From the cell containing the given text, extract its center point as [X, Y] coordinate. 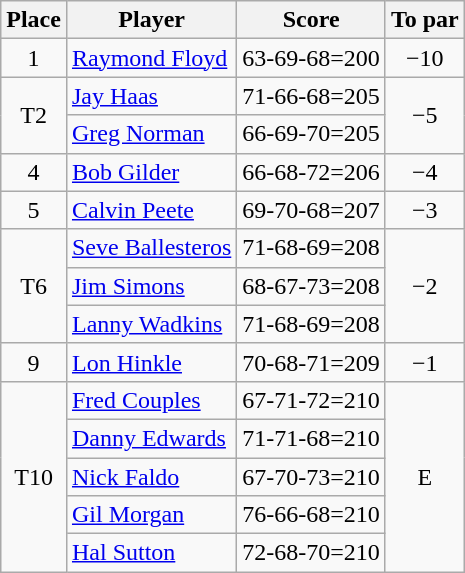
9 [34, 362]
Place [34, 20]
−1 [424, 362]
Lon Hinkle [151, 362]
T6 [34, 286]
Seve Ballesteros [151, 248]
69-70-68=207 [312, 210]
67-70-73=210 [312, 477]
68-67-73=208 [312, 286]
Bob Gilder [151, 172]
66-69-70=205 [312, 134]
1 [34, 58]
72-68-70=210 [312, 553]
70-68-71=209 [312, 362]
T10 [34, 476]
Gil Morgan [151, 515]
4 [34, 172]
71-66-68=205 [312, 96]
Jay Haas [151, 96]
Jim Simons [151, 286]
−10 [424, 58]
Calvin Peete [151, 210]
Player [151, 20]
Fred Couples [151, 400]
Score [312, 20]
T2 [34, 115]
76-66-68=210 [312, 515]
−4 [424, 172]
Lanny Wadkins [151, 324]
To par [424, 20]
−3 [424, 210]
Greg Norman [151, 134]
5 [34, 210]
71-71-68=210 [312, 438]
−2 [424, 286]
E [424, 476]
Hal Sutton [151, 553]
Nick Faldo [151, 477]
67-71-72=210 [312, 400]
63-69-68=200 [312, 58]
Raymond Floyd [151, 58]
Danny Edwards [151, 438]
−5 [424, 115]
66-68-72=206 [312, 172]
